Pinpoint the cell where the given text exists, returning its [X, Y] midpoint coordinate. 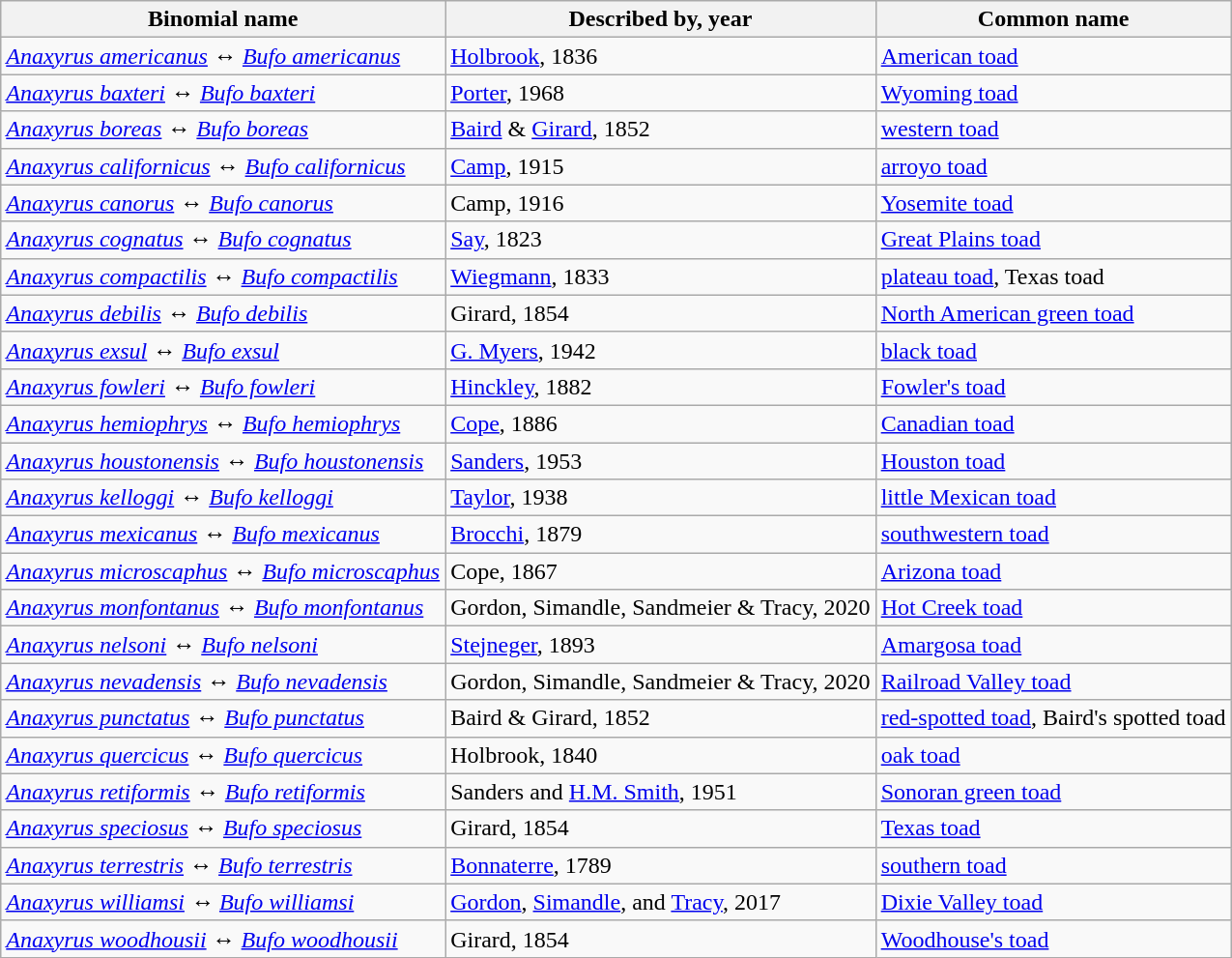
Anaxyrus nelsoni ↔ Bufo nelsoni [223, 645]
Anaxyrus americanus ↔ Bufo americanus [223, 56]
Anaxyrus quercicus ↔ Bufo quercicus [223, 755]
Anaxyrus punctatus ↔ Bufo punctatus [223, 718]
plateau toad, Texas toad [1053, 276]
Anaxyrus debilis ↔ Bufo debilis [223, 313]
Holbrook, 1840 [661, 755]
Anaxyrus mexicanus ↔ Bufo mexicanus [223, 535]
Hinckley, 1882 [661, 387]
Anaxyrus speciosus ↔ Bufo speciosus [223, 828]
Holbrook, 1836 [661, 56]
North American green toad [1053, 313]
southwestern toad [1053, 535]
Anaxyrus williamsi ↔ Bufo williamsi [223, 902]
Hot Creek toad [1053, 608]
Cope, 1867 [661, 571]
Dixie Valley toad [1053, 902]
oak toad [1053, 755]
Taylor, 1938 [661, 498]
Great Plains toad [1053, 240]
Yosemite toad [1053, 203]
Houston toad [1053, 461]
Cope, 1886 [661, 423]
Anaxyrus monfontanus ↔ Bufo monfontanus [223, 608]
Anaxyrus woodhousii ↔ Bufo woodhousii [223, 939]
Anaxyrus cognatus ↔ Bufo cognatus [223, 240]
Anaxyrus boreas ↔ Bufo boreas [223, 130]
Anaxyrus baxteri ↔ Bufo baxteri [223, 93]
Anaxyrus canorus ↔ Bufo canorus [223, 203]
Stejneger, 1893 [661, 645]
Canadian toad [1053, 423]
Anaxyrus exsul ↔ Bufo exsul [223, 350]
Brocchi, 1879 [661, 535]
Gordon, Simandle, and Tracy, 2017 [661, 902]
Wiegmann, 1833 [661, 276]
Binomial name [223, 19]
Camp, 1915 [661, 166]
Amargosa toad [1053, 645]
American toad [1053, 56]
little Mexican toad [1053, 498]
Say, 1823 [661, 240]
Sanders and H.M. Smith, 1951 [661, 792]
southern toad [1053, 865]
Anaxyrus microscaphus ↔ Bufo microscaphus [223, 571]
G. Myers, 1942 [661, 350]
red-spotted toad, Baird's spotted toad [1053, 718]
Anaxyrus fowleri ↔ Bufo fowleri [223, 387]
Anaxyrus retiformis ↔ Bufo retiformis [223, 792]
Texas toad [1053, 828]
Anaxyrus kelloggi ↔ Bufo kelloggi [223, 498]
Common name [1053, 19]
Anaxyrus californicus ↔ Bufo californicus [223, 166]
arroyo toad [1053, 166]
Sanders, 1953 [661, 461]
Anaxyrus houstonensis ↔ Bufo houstonensis [223, 461]
Bonnaterre, 1789 [661, 865]
Anaxyrus hemiophrys ↔ Bufo hemiophrys [223, 423]
Camp, 1916 [661, 203]
Arizona toad [1053, 571]
Anaxyrus terrestris ↔ Bufo terrestris [223, 865]
Anaxyrus compactilis ↔ Bufo compactilis [223, 276]
Wyoming toad [1053, 93]
Woodhouse's toad [1053, 939]
black toad [1053, 350]
Sonoran green toad [1053, 792]
Fowler's toad [1053, 387]
western toad [1053, 130]
Porter, 1968 [661, 93]
Anaxyrus nevadensis ↔ Bufo nevadensis [223, 682]
Railroad Valley toad [1053, 682]
Described by, year [661, 19]
